Determine the [x, y] coordinate at the center of the cell enclosing the given text.  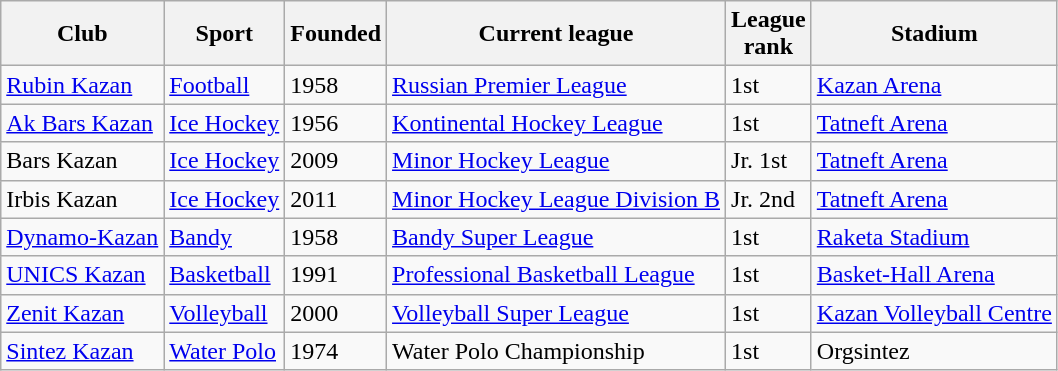
Kazan Volleyball Centre [934, 313]
Orgsintez [934, 351]
Raketa Stadium [934, 237]
Football [224, 85]
Basketball [224, 275]
2009 [336, 161]
2011 [336, 199]
Irbis Kazan [82, 199]
UNICS Kazan [82, 275]
Water Polo [224, 351]
1974 [336, 351]
Sport [224, 34]
Minor Hockey League Division B [556, 199]
Bars Kazan [82, 161]
Founded [336, 34]
Kazan Arena [934, 85]
Volleyball [224, 313]
2000 [336, 313]
Current league [556, 34]
Club [82, 34]
Zenit Kazan [82, 313]
1956 [336, 123]
Rubin Kazan [82, 85]
Ak Bars Kazan [82, 123]
Jr. 1st [769, 161]
Minor Hockey League [556, 161]
Russian Premier League [556, 85]
Water Polo Championship [556, 351]
1991 [336, 275]
Stadium [934, 34]
Leaguerank [769, 34]
Jr. 2nd [769, 199]
Basket-Hall Arena [934, 275]
Bandy Super League [556, 237]
Dynamo-Kazan [82, 237]
Kontinental Hockey League [556, 123]
Sintez Kazan [82, 351]
Bandy [224, 237]
Professional Basketball League [556, 275]
Volleyball Super League [556, 313]
